Return (X, Y) of the center of cell containing provided text 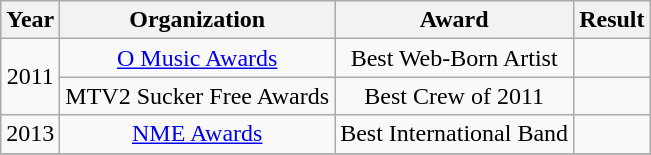
MTV2 Sucker Free Awards (198, 96)
2013 (30, 134)
Best Web-Born Artist (454, 58)
Result (612, 20)
Best Crew of 2011 (454, 96)
Best International Band (454, 134)
Organization (198, 20)
2011 (30, 77)
O Music Awards (198, 58)
Award (454, 20)
NME Awards (198, 134)
Year (30, 20)
